Extract the (X, Y) coordinate from the center of the cell holding the provided text.  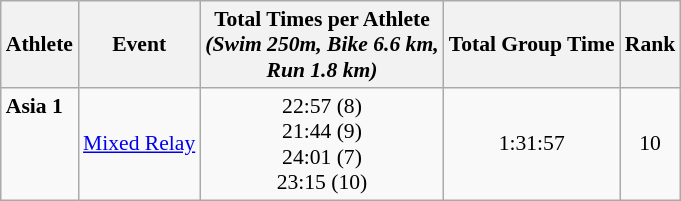
Asia 1 (40, 144)
Total Times per Athlete (Swim 250m, Bike 6.6 km, Run 1.8 km) (322, 44)
Total Group Time (532, 44)
1:31:57 (532, 144)
10 (650, 144)
Event (139, 44)
Mixed Relay (139, 144)
Rank (650, 44)
22:57 (8)21:44 (9)24:01 (7)23:15 (10) (322, 144)
Athlete (40, 44)
